Identify which cell holds the provided text, then report its [x, y] central coordinate. 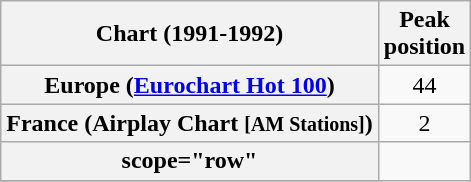
Chart (1991-1992) [190, 34]
44 [424, 85]
scope="row" [190, 161]
Europe (Eurochart Hot 100) [190, 85]
Peakposition [424, 34]
2 [424, 123]
France (Airplay Chart [AM Stations]) [190, 123]
